Extract the (x, y) coordinate from the center of the cell holding the provided text.  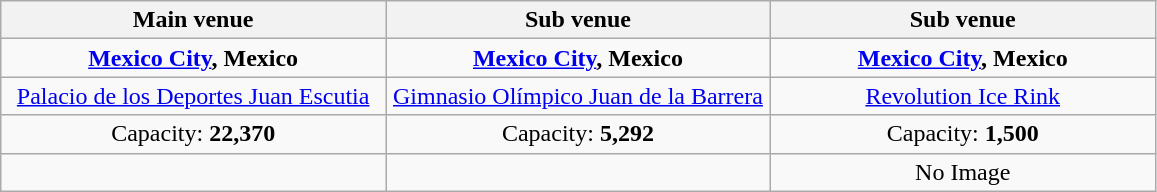
Capacity: 1,500 (962, 134)
No Image (962, 172)
Main venue (194, 20)
Palacio de los Deportes Juan Escutia (194, 96)
Capacity: 5,292 (578, 134)
Revolution Ice Rink (962, 96)
Gimnasio Olímpico Juan de la Barrera (578, 96)
Capacity: 22,370 (194, 134)
